Determine the [x, y] coordinate at the center of the cell enclosing the given text.  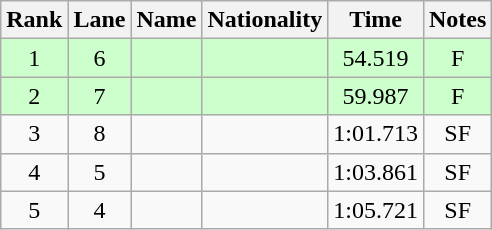
3 [34, 134]
Name [166, 20]
6 [100, 58]
8 [100, 134]
Time [376, 20]
1:03.861 [376, 172]
54.519 [376, 58]
7 [100, 96]
2 [34, 96]
1:05.721 [376, 210]
59.987 [376, 96]
Rank [34, 20]
Lane [100, 20]
1:01.713 [376, 134]
1 [34, 58]
Notes [457, 20]
Nationality [265, 20]
